Scan for the cell matching the given text and deliver its [X, Y] coordinate at center. 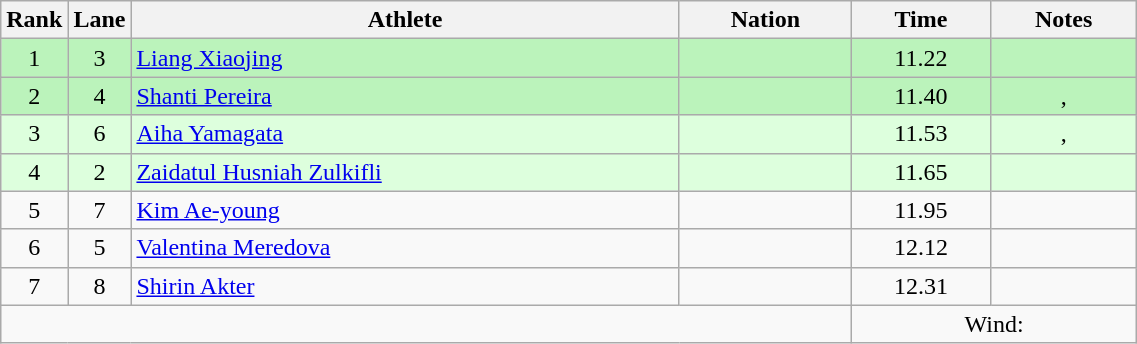
8 [100, 286]
11.95 [920, 210]
Shirin Akter [405, 286]
11.40 [920, 96]
Valentina Meredova [405, 248]
11.53 [920, 134]
12.12 [920, 248]
12.31 [920, 286]
Zaidatul Husniah Zulkifli [405, 172]
1 [34, 58]
11.22 [920, 58]
Kim Ae-young [405, 210]
Notes [1063, 20]
Liang Xiaojing [405, 58]
Athlete [405, 20]
Rank [34, 20]
Time [920, 20]
11.65 [920, 172]
Aiha Yamagata [405, 134]
Shanti Pereira [405, 96]
Nation [765, 20]
Lane [100, 20]
Wind: [994, 324]
